Search for the cell housing the specified text and yield its (X, Y) center coordinate. 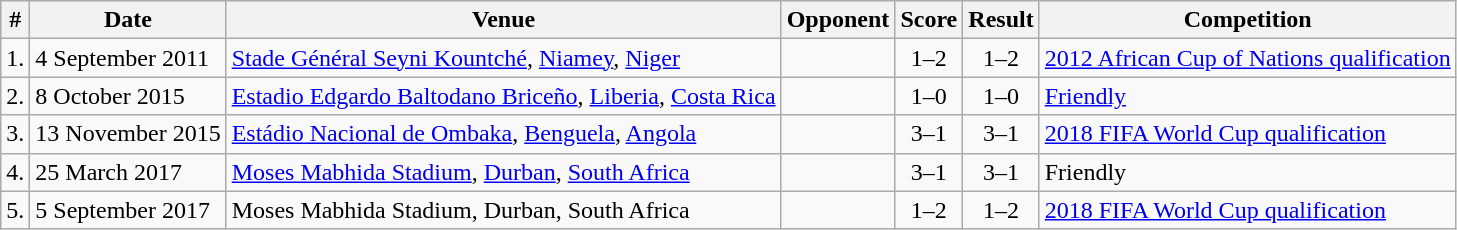
Score (929, 20)
Competition (1248, 20)
Opponent (838, 20)
Estadio Edgardo Baltodano Briceño, Liberia, Costa Rica (504, 96)
8 October 2015 (128, 96)
Venue (504, 20)
Result (1001, 20)
Date (128, 20)
5. (16, 210)
25 March 2017 (128, 172)
13 November 2015 (128, 134)
4. (16, 172)
Stade Général Seyni Kountché, Niamey, Niger (504, 58)
Estádio Nacional de Ombaka, Benguela, Angola (504, 134)
2012 African Cup of Nations qualification (1248, 58)
4 September 2011 (128, 58)
3. (16, 134)
# (16, 20)
2. (16, 96)
5 September 2017 (128, 210)
1. (16, 58)
